Extract the [X, Y] coordinate from the center of the cell holding the provided text.  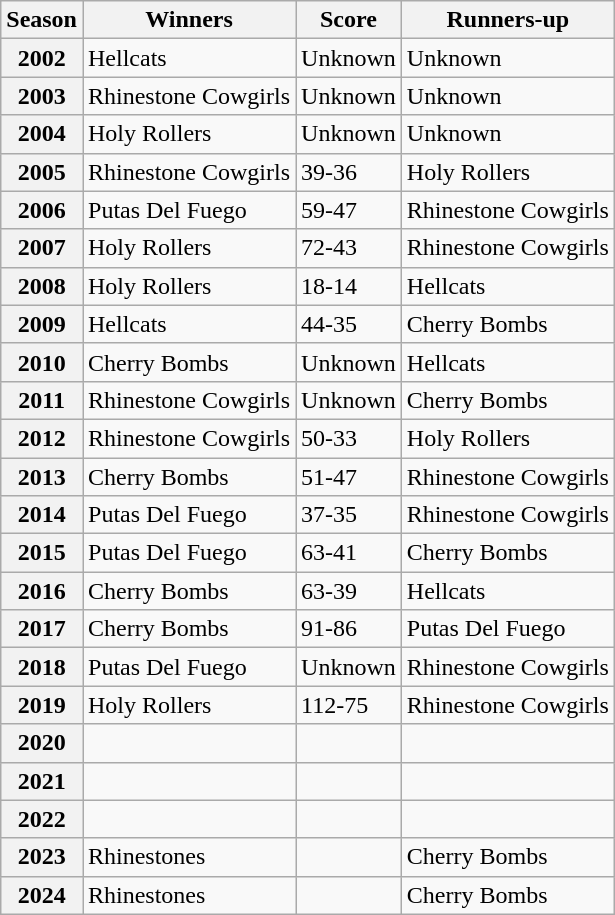
2007 [42, 248]
2004 [42, 134]
Runners-up [508, 20]
2014 [42, 515]
2009 [42, 324]
51-47 [349, 477]
2010 [42, 362]
72-43 [349, 248]
2019 [42, 705]
2022 [42, 819]
18-14 [349, 286]
44-35 [349, 324]
2018 [42, 667]
2021 [42, 781]
2016 [42, 591]
63-41 [349, 553]
2012 [42, 438]
2015 [42, 553]
2008 [42, 286]
59-47 [349, 210]
2024 [42, 895]
2017 [42, 629]
Winners [188, 20]
2020 [42, 743]
2013 [42, 477]
2006 [42, 210]
2023 [42, 857]
39-36 [349, 172]
50-33 [349, 438]
2011 [42, 400]
91-86 [349, 629]
2005 [42, 172]
37-35 [349, 515]
2002 [42, 58]
2003 [42, 96]
Season [42, 20]
63-39 [349, 591]
Score [349, 20]
112-75 [349, 705]
